Pinpoint the cell where the given text exists, returning its (X, Y) midpoint coordinate. 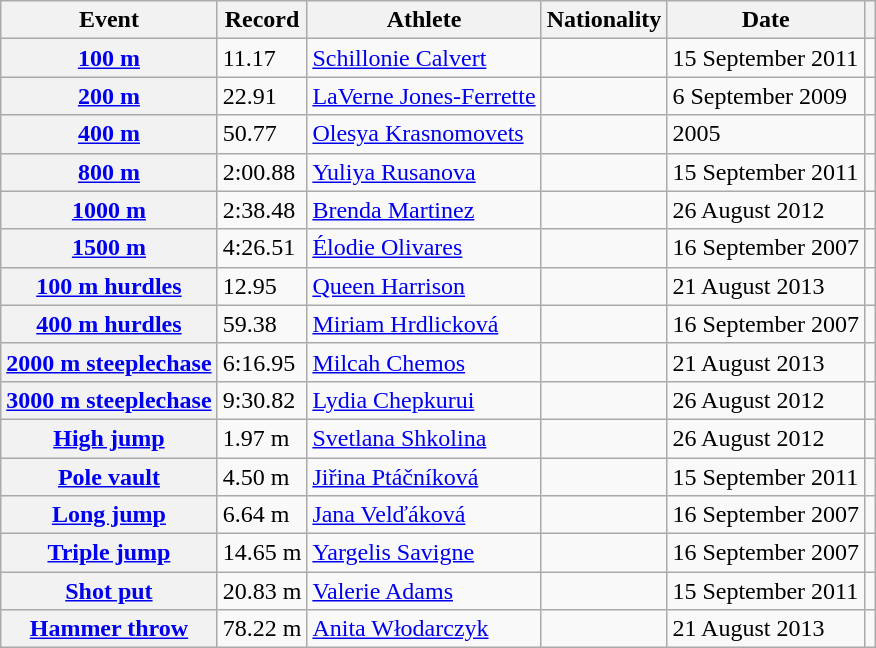
Valerie Adams (424, 591)
3000 m steeplechase (109, 400)
Svetlana Shkolina (424, 438)
2:00.88 (262, 172)
50.77 (262, 134)
1.97 m (262, 438)
Pole vault (109, 477)
6.64 m (262, 515)
High jump (109, 438)
4.50 m (262, 477)
6 September 2009 (766, 96)
LaVerne Jones-Ferrette (424, 96)
11.17 (262, 58)
Queen Harrison (424, 286)
4:26.51 (262, 248)
Jana Velďáková (424, 515)
Élodie Olivares (424, 248)
Lydia Chepkurui (424, 400)
Date (766, 20)
Yargelis Savigne (424, 553)
2005 (766, 134)
1000 m (109, 210)
12.95 (262, 286)
Jiřina Ptáčníková (424, 477)
Athlete (424, 20)
Hammer throw (109, 629)
Yuliya Rusanova (424, 172)
Event (109, 20)
Olesya Krasnomovets (424, 134)
9:30.82 (262, 400)
Miriam Hrdlicková (424, 324)
Milcah Chemos (424, 362)
100 m hurdles (109, 286)
6:16.95 (262, 362)
800 m (109, 172)
2000 m steeplechase (109, 362)
Long jump (109, 515)
1500 m (109, 248)
Triple jump (109, 553)
22.91 (262, 96)
14.65 m (262, 553)
59.38 (262, 324)
Brenda Martinez (424, 210)
Anita Włodarczyk (424, 629)
2:38.48 (262, 210)
Schillonie Calvert (424, 58)
Nationality (604, 20)
400 m (109, 134)
100 m (109, 58)
78.22 m (262, 629)
20.83 m (262, 591)
Record (262, 20)
200 m (109, 96)
400 m hurdles (109, 324)
Shot put (109, 591)
